Output the (X, Y) coordinate of the center of the cell containing the given text.  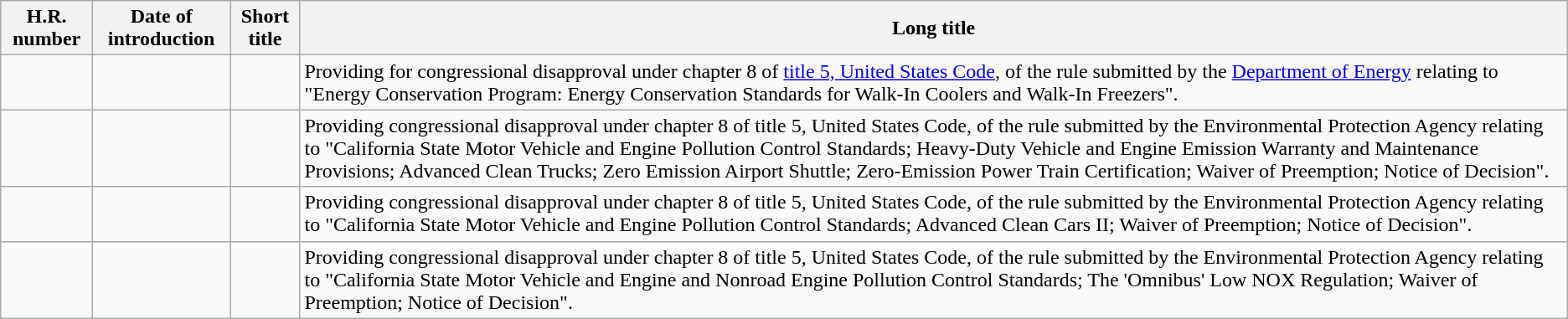
Short title (265, 28)
Date of introduction (161, 28)
Long title (933, 28)
H.R. number (47, 28)
